Provide the (x, y) coordinate of the cell's center where the given text is located.  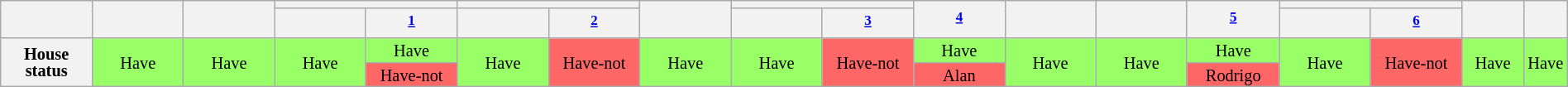
2 (594, 23)
1 (412, 23)
Alan (959, 75)
Rodrigo (1233, 75)
4 (959, 19)
6 (1416, 23)
3 (868, 23)
5 (1233, 19)
Housestatus (46, 62)
